Search for the cell housing the specified text and yield its [X, Y] center coordinate. 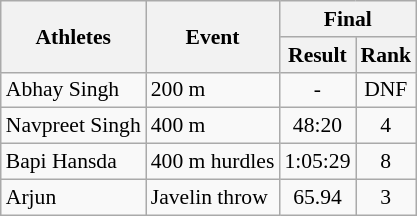
48:20 [317, 126]
DNF [386, 90]
1:05:29 [317, 162]
200 m [213, 90]
Athletes [74, 36]
400 m [213, 126]
65.94 [317, 197]
Rank [386, 55]
Navpreet Singh [74, 126]
4 [386, 126]
Result [317, 55]
Final [348, 19]
3 [386, 197]
Javelin throw [213, 197]
Arjun [74, 197]
Bapi Hansda [74, 162]
Event [213, 36]
400 m hurdles [213, 162]
- [317, 90]
8 [386, 162]
Abhay Singh [74, 90]
